Identify which cell holds the provided text, then report its [x, y] central coordinate. 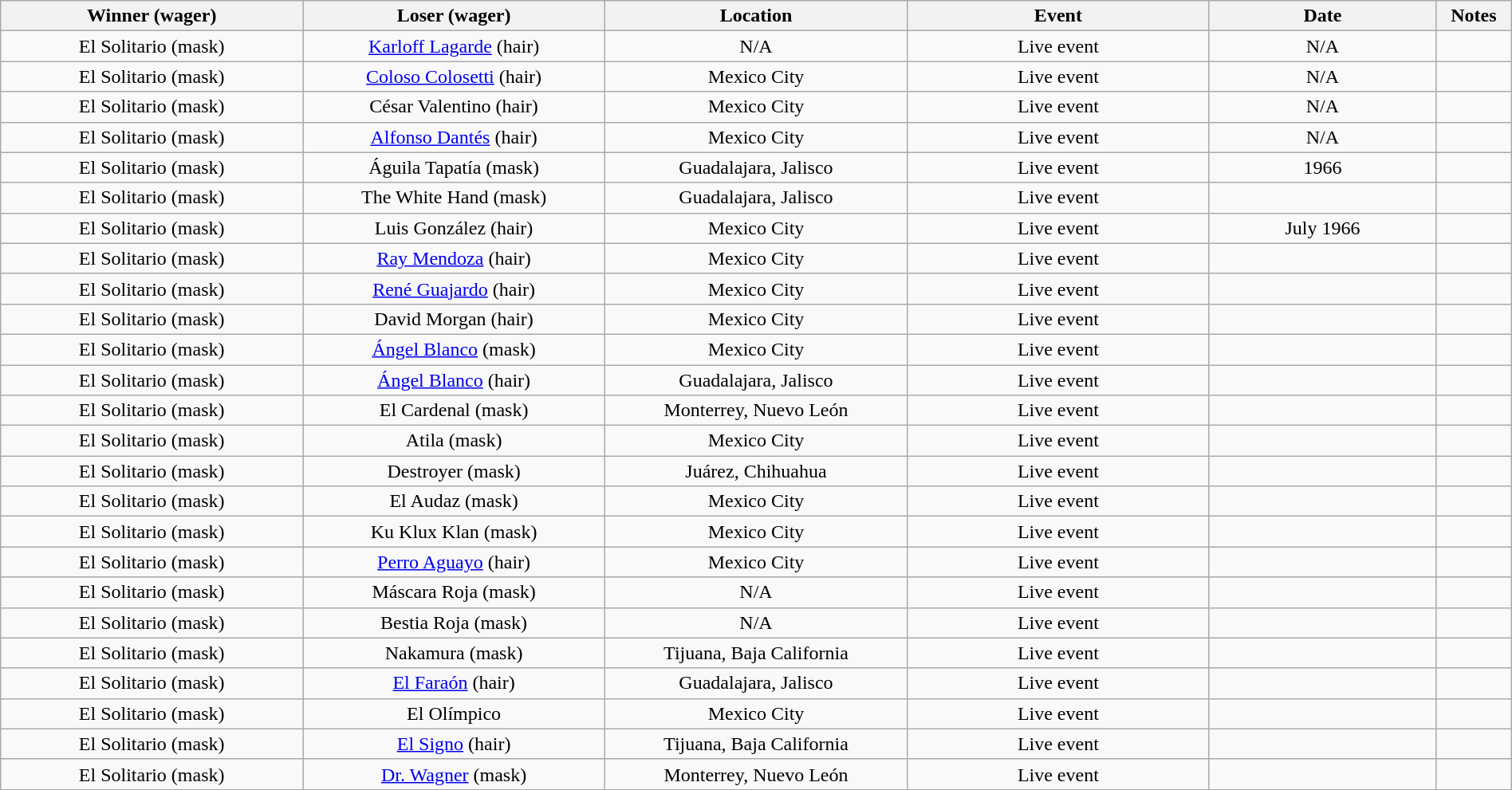
Karloff Lagarde (hair) [455, 46]
El Signo (hair) [455, 744]
El Faraón (hair) [455, 683]
Águila Tapatía (mask) [455, 167]
Atila (mask) [455, 441]
Date [1322, 16]
1966 [1322, 167]
René Guajardo (hair) [455, 289]
Destroyer (mask) [455, 471]
Juárez, Chihuahua [756, 471]
Ray Mendoza (hair) [455, 258]
Event [1057, 16]
July 1966 [1322, 228]
Notes [1474, 16]
Coloso Colosetti (hair) [455, 77]
Perro Aguayo (hair) [455, 562]
The White Hand (mask) [455, 198]
Alfonso Dantés (hair) [455, 137]
Location [756, 16]
El Audaz (mask) [455, 501]
Loser (wager) [455, 16]
César Valentino (hair) [455, 107]
El Cardenal (mask) [455, 411]
David Morgan (hair) [455, 319]
Bestia Roja (mask) [455, 623]
Luis González (hair) [455, 228]
Dr. Wagner (mask) [455, 774]
Ángel Blanco (hair) [455, 380]
Nakamura (mask) [455, 653]
El Olímpico [455, 713]
Ku Klux Klan (mask) [455, 532]
Máscara Roja (mask) [455, 592]
Ángel Blanco (mask) [455, 349]
Winner (wager) [152, 16]
